Output the (x, y) coordinate of the center of the cell containing the given text.  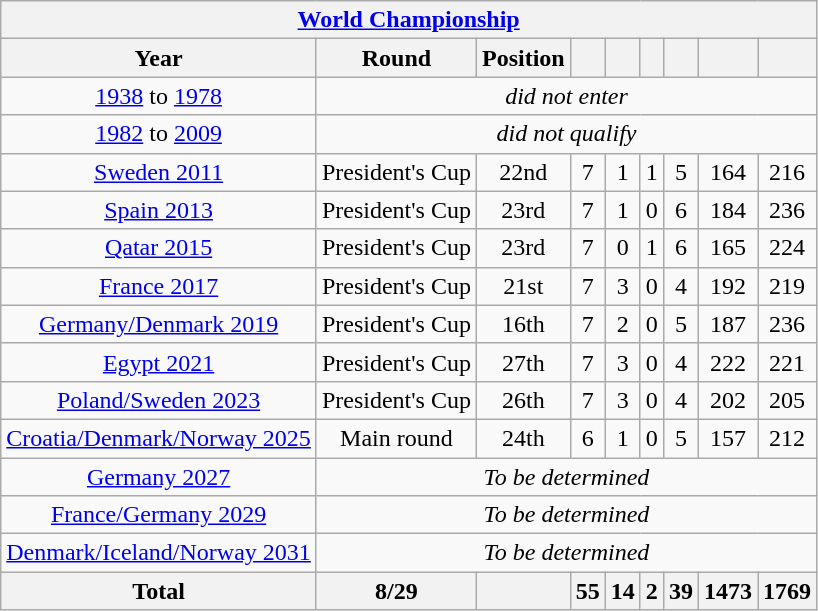
202 (728, 400)
24th (523, 438)
164 (728, 172)
did not enter (566, 96)
14 (622, 591)
16th (523, 324)
1769 (788, 591)
did not qualify (566, 134)
222 (728, 362)
22nd (523, 172)
21st (523, 286)
184 (728, 210)
187 (728, 324)
Denmark/Iceland/Norway 2031 (159, 553)
Total (159, 591)
France/Germany 2029 (159, 515)
205 (788, 400)
8/29 (396, 591)
Round (396, 58)
Croatia/Denmark/Norway 2025 (159, 438)
Spain 2013 (159, 210)
216 (788, 172)
Germany 2027 (159, 477)
Position (523, 58)
1982 to 2009 (159, 134)
Year (159, 58)
55 (588, 591)
Egypt 2021 (159, 362)
26th (523, 400)
192 (728, 286)
157 (728, 438)
Qatar 2015 (159, 248)
221 (788, 362)
1938 to 1978 (159, 96)
27th (523, 362)
France 2017 (159, 286)
Germany/Denmark 2019 (159, 324)
39 (680, 591)
165 (728, 248)
1473 (728, 591)
212 (788, 438)
Poland/Sweden 2023 (159, 400)
World Championship (409, 20)
219 (788, 286)
224 (788, 248)
Main round (396, 438)
Sweden 2011 (159, 172)
